Capture the cell that displays the provided text and extract its [X, Y] central coordinate. 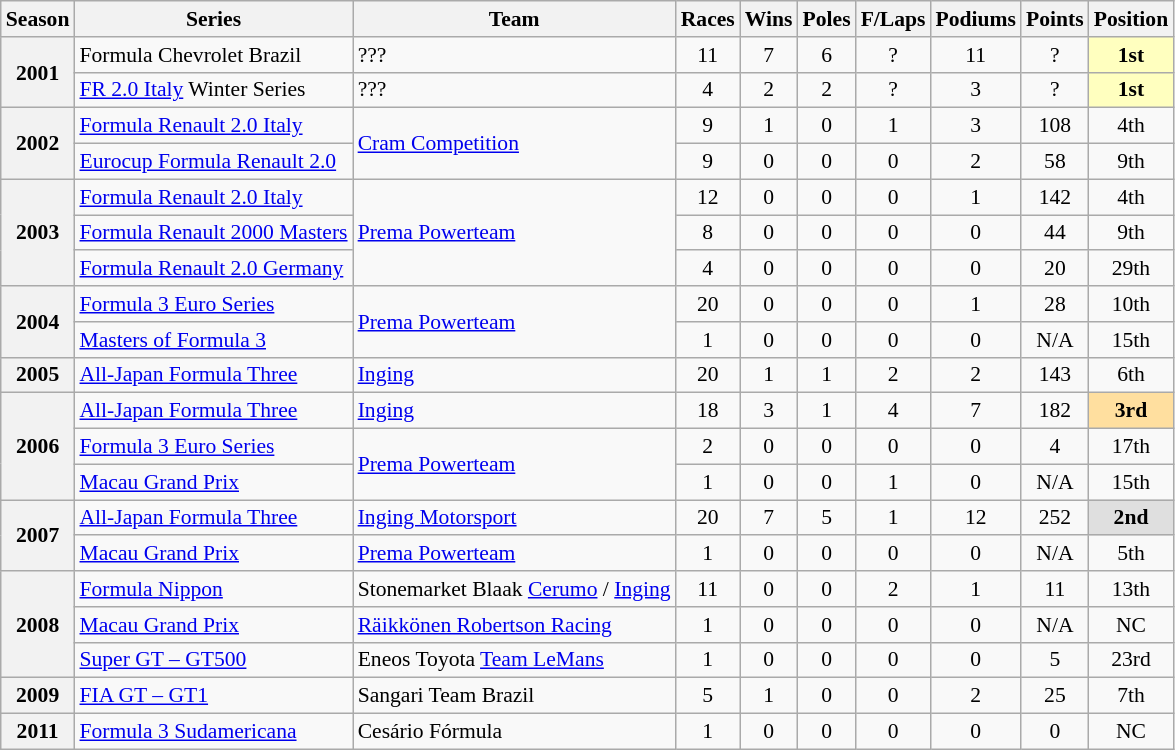
Sangari Team Brazil [514, 696]
182 [1055, 411]
Races [708, 19]
Formula Renault 2.0 Germany [213, 269]
Masters of Formula 3 [213, 340]
Podiums [976, 19]
Formula 3 Sudamericana [213, 732]
108 [1055, 126]
Eneos Toyota Team LeMans [514, 660]
Team [514, 19]
Stonemarket Blaak Cerumo / Inging [514, 589]
FR 2.0 Italy Winter Series [213, 90]
Formula Nippon [213, 589]
Wins [769, 19]
2011 [38, 732]
25 [1055, 696]
2003 [38, 232]
7th [1131, 696]
23rd [1131, 660]
58 [1055, 162]
F/Laps [894, 19]
2002 [38, 144]
2nd [1131, 518]
2001 [38, 72]
Points [1055, 19]
18 [708, 411]
Formula Chevrolet Brazil [213, 55]
142 [1055, 197]
Cram Competition [514, 144]
Formula Renault 2000 Masters [213, 233]
Inging Motorsport [514, 518]
Season [38, 19]
Räikkönen Robertson Racing [514, 625]
8 [708, 233]
Series [213, 19]
2007 [38, 536]
6th [1131, 375]
143 [1055, 375]
Eurocup Formula Renault 2.0 [213, 162]
2006 [38, 446]
2004 [38, 322]
Position [1131, 19]
252 [1055, 518]
Poles [827, 19]
29th [1131, 269]
2005 [38, 375]
Cesário Fórmula [514, 732]
13th [1131, 589]
2009 [38, 696]
3rd [1131, 411]
10th [1131, 304]
28 [1055, 304]
17th [1131, 447]
44 [1055, 233]
6 [827, 55]
FIA GT – GT1 [213, 696]
5th [1131, 554]
2008 [38, 624]
Super GT – GT500 [213, 660]
